Return (X, Y) of the center of cell containing provided text 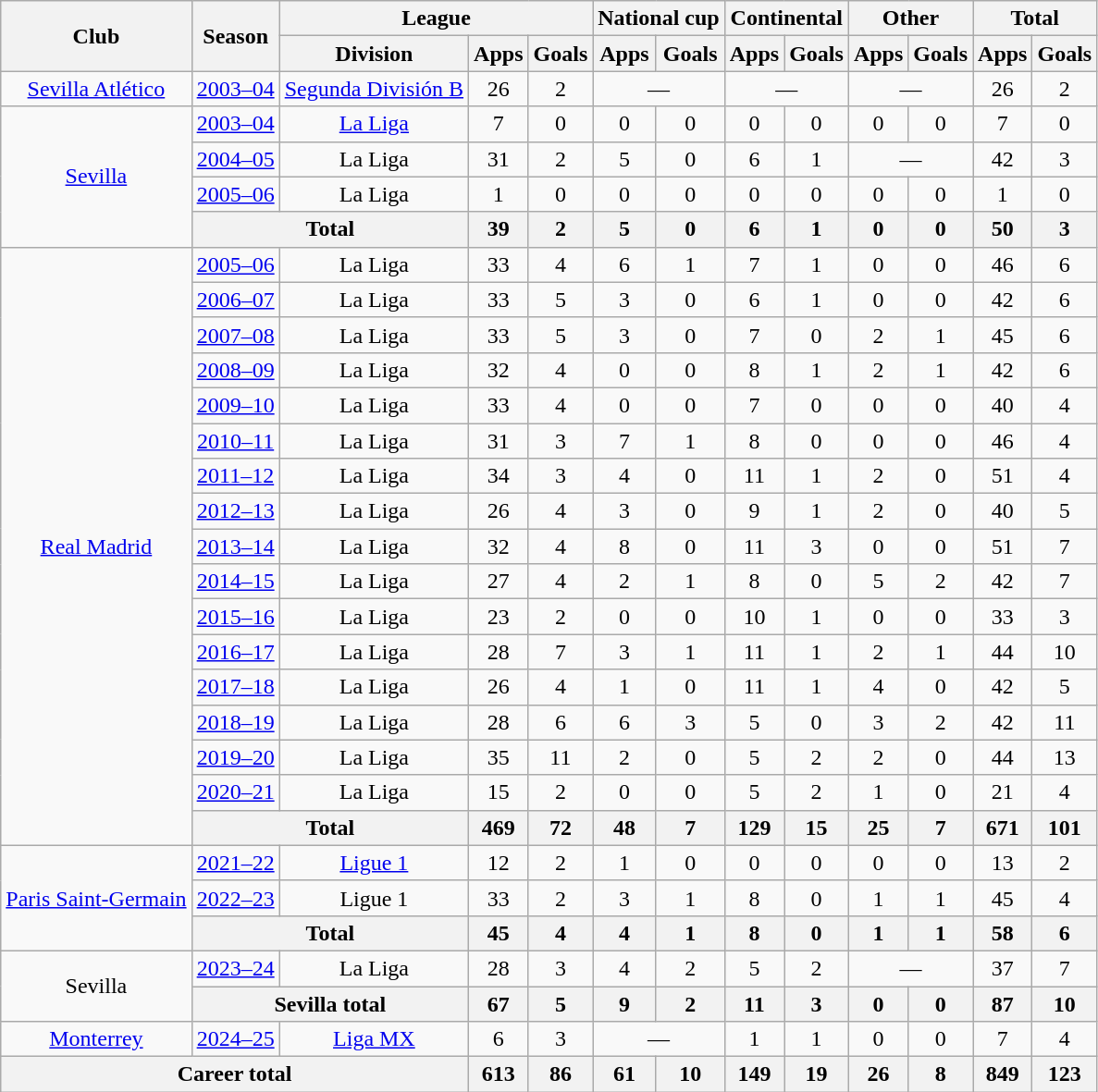
2007–08 (235, 335)
Season (235, 36)
613 (499, 1074)
123 (1065, 1074)
2009–10 (235, 405)
2021–22 (235, 863)
27 (499, 582)
86 (561, 1074)
2011–12 (235, 476)
Liga MX (374, 1039)
2018–19 (235, 722)
Other (910, 18)
2016–17 (235, 652)
2020–21 (235, 792)
19 (817, 1074)
2017–18 (235, 687)
Sevilla Atlético (96, 89)
2023–24 (235, 968)
Career total (235, 1074)
2024–25 (235, 1039)
2014–15 (235, 582)
58 (1003, 933)
2015–16 (235, 617)
Sevilla total (329, 1003)
Division (374, 54)
2012–13 (235, 511)
2006–07 (235, 300)
23 (499, 617)
48 (624, 828)
Monterrey (96, 1039)
2022–23 (235, 898)
National cup (659, 18)
Continental (786, 18)
12 (499, 863)
87 (1003, 1003)
849 (1003, 1074)
101 (1065, 828)
2008–09 (235, 370)
61 (624, 1074)
39 (499, 229)
35 (499, 757)
2019–20 (235, 757)
671 (1003, 828)
34 (499, 476)
50 (1003, 229)
Real Madrid (96, 546)
2010–11 (235, 441)
Segunda División B (374, 89)
Club (96, 36)
League (437, 18)
67 (499, 1003)
21 (1003, 792)
129 (754, 828)
72 (561, 828)
2013–14 (235, 546)
37 (1003, 968)
149 (754, 1074)
25 (878, 828)
2004–05 (235, 159)
469 (499, 828)
Paris Saint-Germain (96, 898)
